From the cell containing the given text, extract its center point as (x, y) coordinate. 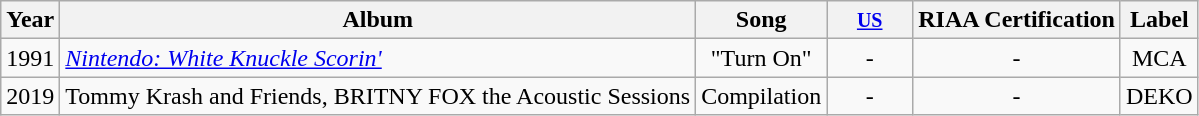
2019 (30, 96)
US (870, 20)
Album (378, 20)
MCA (1159, 58)
DEKO (1159, 96)
"Turn On" (762, 58)
Nintendo: White Knuckle Scorin' (378, 58)
Year (30, 20)
Song (762, 20)
Compilation (762, 96)
Label (1159, 20)
Tommy Krash and Friends, BRITNY FOX the Acoustic Sessions (378, 96)
1991 (30, 58)
RIAA Certification (1017, 20)
